From the cell containing the given text, extract its center point as (X, Y) coordinate. 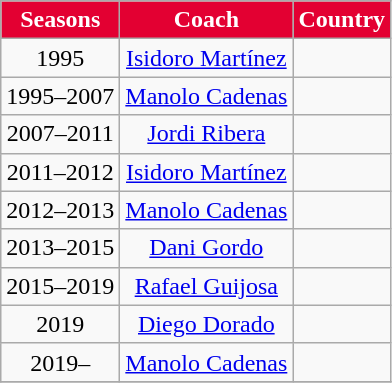
2019– (60, 362)
2011–2012 (60, 172)
Coach (206, 20)
2012–2013 (60, 210)
2007–2011 (60, 134)
Dani Gordo (206, 248)
2019 (60, 324)
Jordi Ribera (206, 134)
Country (342, 20)
Seasons (60, 20)
Rafael Guijosa (206, 286)
1995–2007 (60, 96)
2015–2019 (60, 286)
1995 (60, 58)
2013–2015 (60, 248)
Diego Dorado (206, 324)
